Provide the [x, y] coordinate of the cell's center where the given text is located.  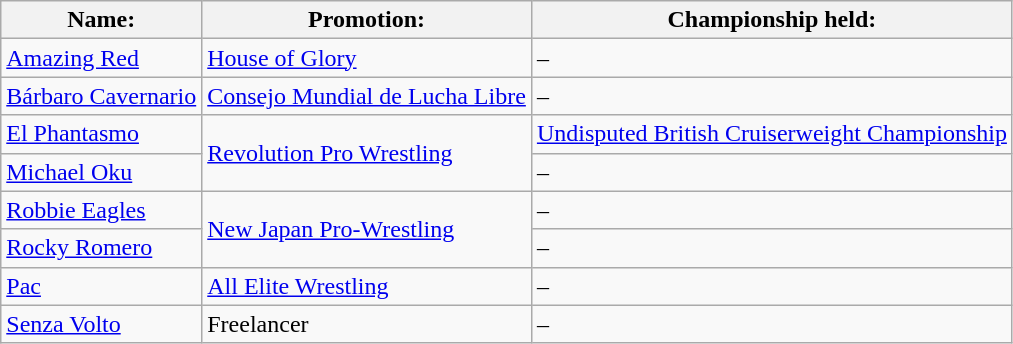
Pac [102, 286]
All Elite Wrestling [367, 286]
Michael Oku [102, 172]
Robbie Eagles [102, 210]
Rocky Romero [102, 248]
Consejo Mundial de Lucha Libre [367, 96]
House of Glory [367, 58]
Name: [102, 20]
New Japan Pro-Wrestling [367, 229]
El Phantasmo [102, 134]
Senza Volto [102, 324]
Amazing Red [102, 58]
Undisputed British Cruiserweight Championship [772, 134]
Bárbaro Cavernario [102, 96]
Freelancer [367, 324]
Promotion: [367, 20]
Championship held: [772, 20]
Revolution Pro Wrestling [367, 153]
